Search for the cell housing the specified text and yield its (X, Y) center coordinate. 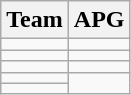
APG (99, 20)
Team (35, 20)
